Extract the (X, Y) coordinate from the center of the cell holding the provided text.  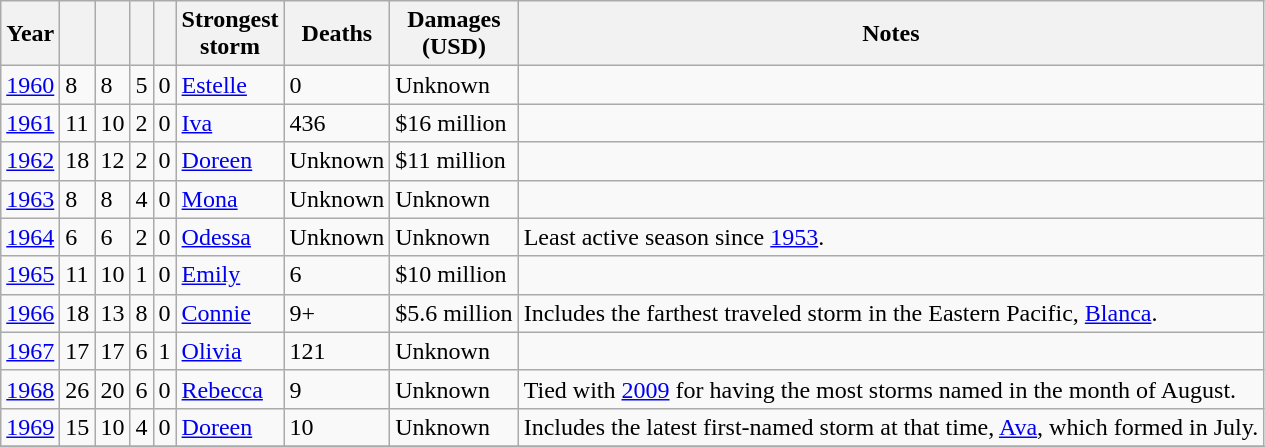
Tied with 2009 for having the most storms named in the month of August. (891, 389)
1965 (30, 275)
436 (337, 123)
Deaths (337, 34)
$5.6 million (454, 313)
9 (337, 389)
$16 million (454, 123)
12 (112, 161)
13 (112, 313)
Iva (230, 123)
5 (142, 85)
15 (78, 427)
Emily (230, 275)
Rebecca (230, 389)
Odessa (230, 237)
9+ (337, 313)
$10 million (454, 275)
Strongeststorm (230, 34)
Notes (891, 34)
20 (112, 389)
1960 (30, 85)
1967 (30, 351)
1962 (30, 161)
Least active season since 1953. (891, 237)
Mona (230, 199)
1968 (30, 389)
Year (30, 34)
26 (78, 389)
1969 (30, 427)
Includes the farthest traveled storm in the Eastern Pacific, Blanca. (891, 313)
Damages(USD) (454, 34)
1966 (30, 313)
Olivia (230, 351)
Connie (230, 313)
Estelle (230, 85)
1963 (30, 199)
$11 million (454, 161)
1964 (30, 237)
1961 (30, 123)
121 (337, 351)
Includes the latest first-named storm at that time, Ava, which formed in July. (891, 427)
